Pinpoint the cell where the given text exists, returning its (X, Y) midpoint coordinate. 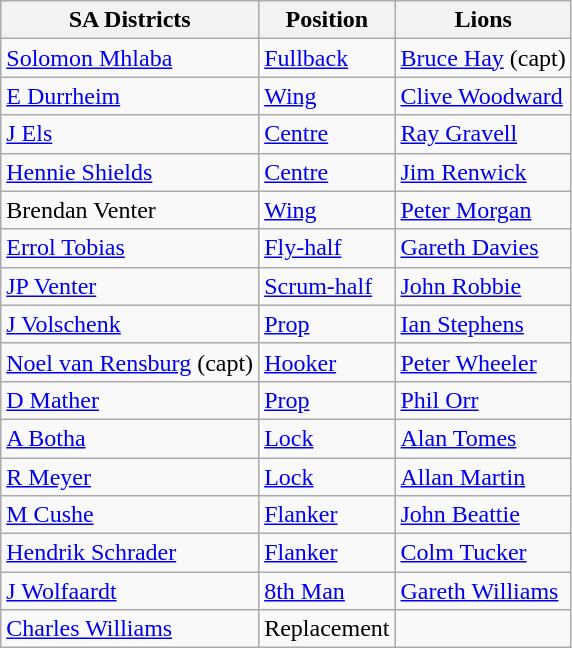
Gareth Williams (483, 591)
Alan Tomes (483, 438)
John Beattie (483, 515)
SA Districts (130, 20)
R Meyer (130, 477)
Hendrik Schrader (130, 553)
Errol Tobias (130, 248)
E Durrheim (130, 96)
Noel van Rensburg (capt) (130, 362)
John Robbie (483, 286)
Phil Orr (483, 400)
Fly-half (327, 248)
Peter Morgan (483, 210)
Hennie Shields (130, 172)
Brendan Venter (130, 210)
J Volschenk (130, 324)
Position (327, 20)
JP Venter (130, 286)
M Cushe (130, 515)
A Botha (130, 438)
Colm Tucker (483, 553)
Fullback (327, 58)
J Els (130, 134)
Jim Renwick (483, 172)
J Wolfaardt (130, 591)
Scrum-half (327, 286)
Solomon Mhlaba (130, 58)
8th Man (327, 591)
Peter Wheeler (483, 362)
Hooker (327, 362)
Lions (483, 20)
Gareth Davies (483, 248)
Ian Stephens (483, 324)
Clive Woodward (483, 96)
Ray Gravell (483, 134)
D Mather (130, 400)
Charles Williams (130, 629)
Bruce Hay (capt) (483, 58)
Allan Martin (483, 477)
Replacement (327, 629)
